Pinpoint the cell where the given text exists, returning its (X, Y) midpoint coordinate. 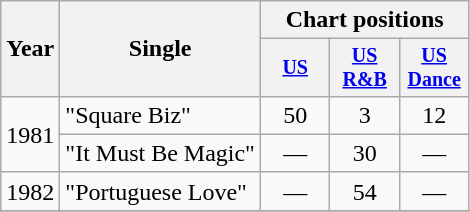
30 (364, 153)
"Portuguese Love" (160, 191)
USR&B (364, 68)
Single (160, 49)
54 (364, 191)
Chart positions (364, 20)
3 (364, 115)
12 (434, 115)
50 (294, 115)
Year (30, 49)
US (294, 68)
1982 (30, 191)
"Square Biz" (160, 115)
USDance (434, 68)
1981 (30, 134)
"It Must Be Magic" (160, 153)
